For the text-containing cell, return its midpoint in [X, Y] coordinate format. 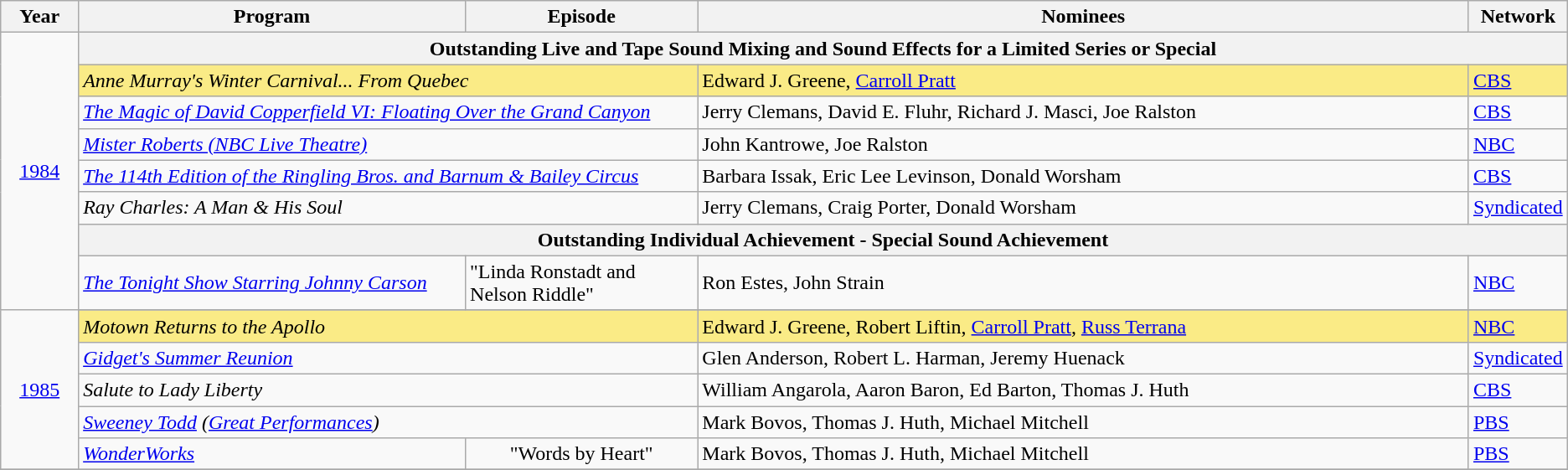
John Kantrowe, Joe Ralston [1084, 144]
1985 [40, 390]
Jerry Clemans, Craig Porter, Donald Worsham [1084, 208]
Jerry Clemans, David E. Fluhr, Richard J. Masci, Joe Ralston [1084, 112]
Edward J. Greene, Robert Liftin, Carroll Pratt, Russ Terrana [1084, 326]
Program [272, 17]
Network [1518, 17]
Glen Anderson, Robert L. Harman, Jeremy Huenack [1084, 358]
Nominees [1084, 17]
Episode [581, 17]
The Magic of David Copperfield VI: Floating Over the Grand Canyon [389, 112]
Anne Murray's Winter Carnival... From Quebec [389, 80]
William Angarola, Aaron Baron, Ed Barton, Thomas J. Huth [1084, 390]
WonderWorks [272, 454]
Ray Charles: A Man & His Soul [389, 208]
The 114th Edition of the Ringling Bros. and Barnum & Bailey Circus [389, 176]
Mister Roberts (NBC Live Theatre) [389, 144]
1984 [40, 172]
Motown Returns to the Apollo [389, 326]
Outstanding Individual Achievement - Special Sound Achievement [823, 240]
Ron Estes, John Strain [1084, 283]
Edward J. Greene, Carroll Pratt [1084, 80]
"Words by Heart" [581, 454]
"Linda Ronstadt and Nelson Riddle" [581, 283]
Sweeney Todd (Great Performances) [389, 421]
Year [40, 17]
Salute to Lady Liberty [389, 390]
Barbara Issak, Eric Lee Levinson, Donald Worsham [1084, 176]
Outstanding Live and Tape Sound Mixing and Sound Effects for a Limited Series or Special [823, 49]
Gidget's Summer Reunion [389, 358]
The Tonight Show Starring Johnny Carson [272, 283]
